Find where the given text appears and provide that cell's center as (x, y) coordinate. 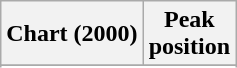
Chart (2000) (72, 34)
Peakposition (189, 34)
